Search for the cell housing the specified text and yield its (X, Y) center coordinate. 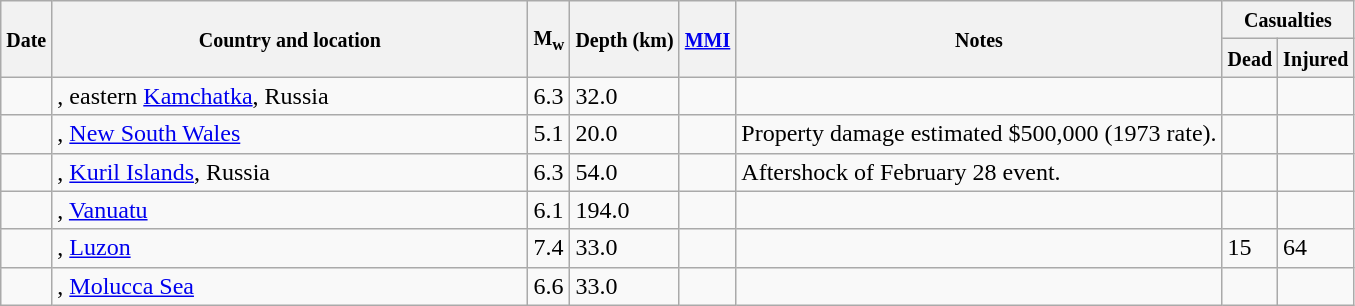
32.0 (624, 96)
, eastern Kamchatka, Russia (290, 96)
Notes (979, 39)
7.4 (549, 248)
, Luzon (290, 248)
Mw (549, 39)
5.1 (549, 134)
6.1 (549, 210)
, Kuril Islands, Russia (290, 172)
54.0 (624, 172)
Dead (1250, 58)
, Vanuatu (290, 210)
6.6 (549, 286)
64 (1316, 248)
Injured (1316, 58)
Country and location (290, 39)
Aftershock of February 28 event. (979, 172)
, New South Wales (290, 134)
15 (1250, 248)
Depth (km) (624, 39)
194.0 (624, 210)
MMI (708, 39)
Date (26, 39)
Casualties (1288, 20)
, Molucca Sea (290, 286)
20.0 (624, 134)
Property damage estimated $500,000 (1973 rate). (979, 134)
